Locate the cell with the specified text and output its [x, y] center coordinate. 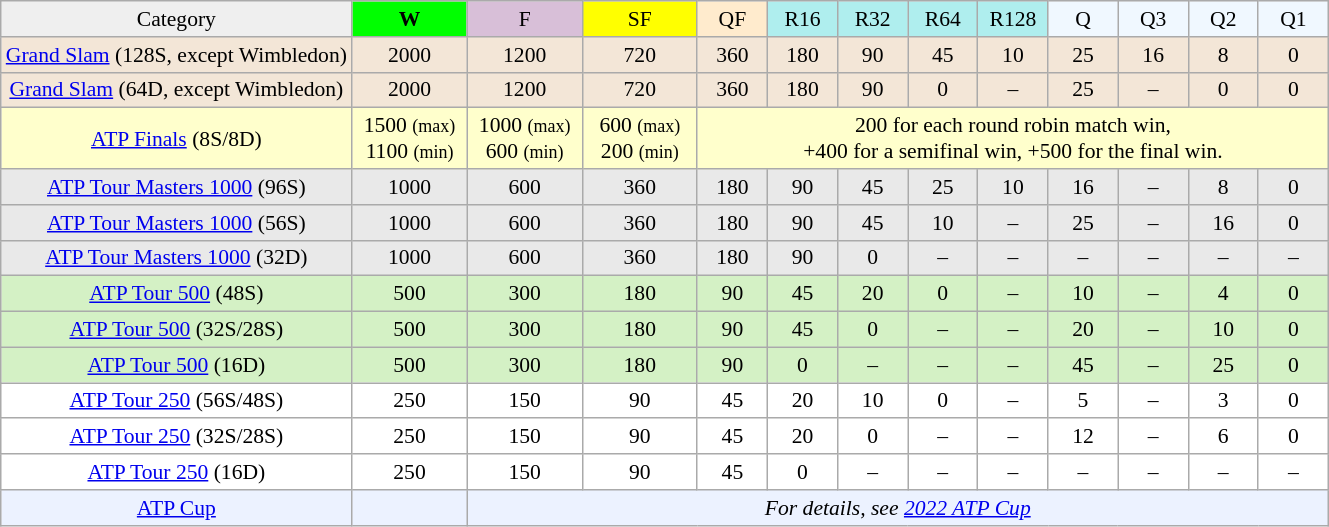
For details, see 2022 ATP Cup [898, 508]
ATP Tour 500 (32S/28S) [176, 330]
ATP Tour Masters 1000 (56S) [176, 223]
Q2 [1223, 19]
Q3 [1153, 19]
200 for each round robin match win, +400 for a semifinal win, +500 for the final win. [1012, 138]
Q [1083, 19]
R16 [802, 19]
ATP Tour Masters 1000 (96S) [176, 187]
ATP Tour 250 (56S/48S) [176, 401]
1500 (max) 1100 (min) [410, 138]
ATP Tour 500 (48S) [176, 294]
ATP Tour 500 (16D) [176, 365]
6 [1223, 437]
12 [1083, 437]
ATP Finals (8S/8D) [176, 138]
ATP Tour Masters 1000 (32D) [176, 258]
W [410, 19]
600 (max) 200 (min) [640, 138]
5 [1083, 401]
ATP Tour 250 (16D) [176, 472]
F [524, 19]
Grand Slam (64D, except Wimbledon) [176, 90]
SF [640, 19]
R64 [943, 19]
3 [1223, 401]
Grand Slam (128S, except Wimbledon) [176, 55]
R128 [1013, 19]
4 [1223, 294]
QF [732, 19]
R32 [873, 19]
Category [176, 19]
ATP Tour 250 (32S/28S) [176, 437]
Q1 [1293, 19]
1000 (max) 600 (min) [524, 138]
ATP Cup [176, 508]
